Scan for the cell matching the given text and deliver its (X, Y) coordinate at center. 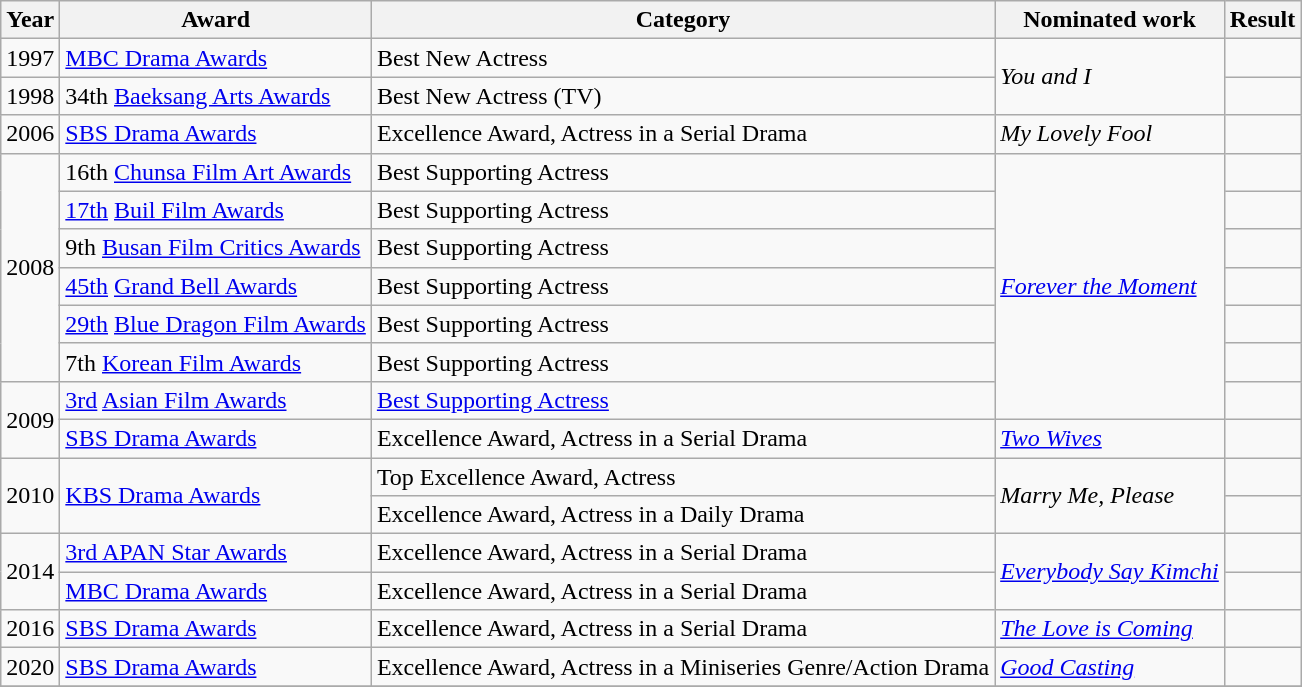
Award (216, 20)
Best New Actress (682, 58)
The Love is Coming (1110, 629)
45th Grand Bell Awards (216, 286)
2016 (30, 629)
Result (1262, 20)
17th Buil Film Awards (216, 210)
3rd Asian Film Awards (216, 400)
Forever the Moment (1110, 286)
Best New Actress (TV) (682, 96)
2008 (30, 267)
You and I (1110, 77)
KBS Drama Awards (216, 496)
Good Casting (1110, 667)
Excellence Award, Actress in a Daily Drama (682, 515)
Year (30, 20)
2010 (30, 496)
Marry Me, Please (1110, 496)
1997 (30, 58)
9th Busan Film Critics Awards (216, 248)
2006 (30, 134)
29th Blue Dragon Film Awards (216, 324)
Everybody Say Kimchi (1110, 572)
2014 (30, 572)
Two Wives (1110, 438)
2009 (30, 419)
Excellence Award, Actress in a Miniseries Genre/Action Drama (682, 667)
Nominated work (1110, 20)
2020 (30, 667)
Top Excellence Award, Actress (682, 477)
Category (682, 20)
16th Chunsa Film Art Awards (216, 172)
7th Korean Film Awards (216, 362)
1998 (30, 96)
34th Baeksang Arts Awards (216, 96)
3rd APAN Star Awards (216, 553)
My Lovely Fool (1110, 134)
